Pinpoint the cell where the given text exists, returning its [x, y] midpoint coordinate. 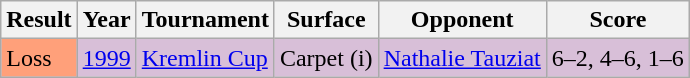
Kremlin Cup [205, 58]
Year [106, 20]
Opponent [462, 20]
Surface [326, 20]
Tournament [205, 20]
Result [39, 20]
6–2, 4–6, 1–6 [618, 58]
Score [618, 20]
Carpet (i) [326, 58]
Loss [39, 58]
Nathalie Tauziat [462, 58]
1999 [106, 58]
